Extract the (X, Y) coordinate from the center of the cell holding the provided text.  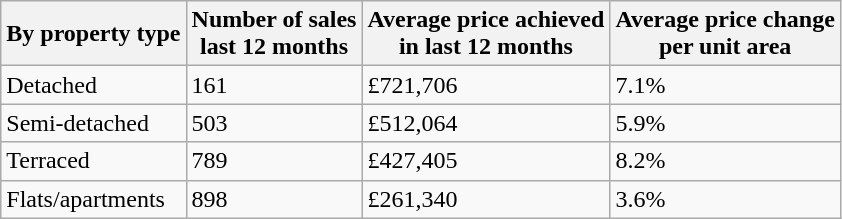
5.9% (726, 123)
898 (274, 199)
Semi-detached (94, 123)
Average price changeper unit area (726, 34)
503 (274, 123)
161 (274, 85)
Average price achievedin last 12 months (486, 34)
£427,405 (486, 161)
Terraced (94, 161)
Number of saleslast 12 months (274, 34)
£721,706 (486, 85)
Flats/apartments (94, 199)
£512,064 (486, 123)
789 (274, 161)
8.2% (726, 161)
Detached (94, 85)
By property type (94, 34)
£261,340 (486, 199)
7.1% (726, 85)
3.6% (726, 199)
